Search for the cell housing the specified text and yield its (X, Y) center coordinate. 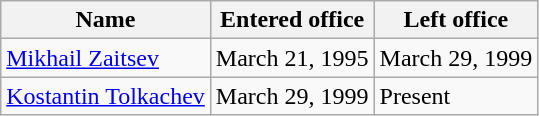
Left office (456, 20)
Present (456, 96)
Mikhail Zaitsev (106, 58)
Name (106, 20)
Entered office (292, 20)
Kostantin Tolkachev (106, 96)
March 21, 1995 (292, 58)
